Provide the [X, Y] coordinate of the cell's center where the given text is located.  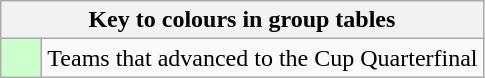
Teams that advanced to the Cup Quarterfinal [262, 58]
Key to colours in group tables [242, 20]
